Capture the cell that displays the provided text and extract its (x, y) central coordinate. 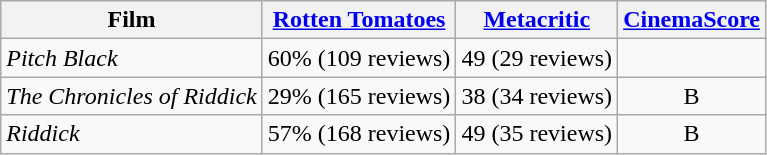
29% (165 reviews) (359, 96)
The Chronicles of Riddick (132, 96)
CinemaScore (692, 20)
Rotten Tomatoes (359, 20)
38 (34 reviews) (537, 96)
57% (168 reviews) (359, 134)
Riddick (132, 134)
Metacritic (537, 20)
Pitch Black (132, 58)
60% (109 reviews) (359, 58)
49 (29 reviews) (537, 58)
49 (35 reviews) (537, 134)
Film (132, 20)
